Output the (X, Y) coordinate of the center of the cell containing the given text.  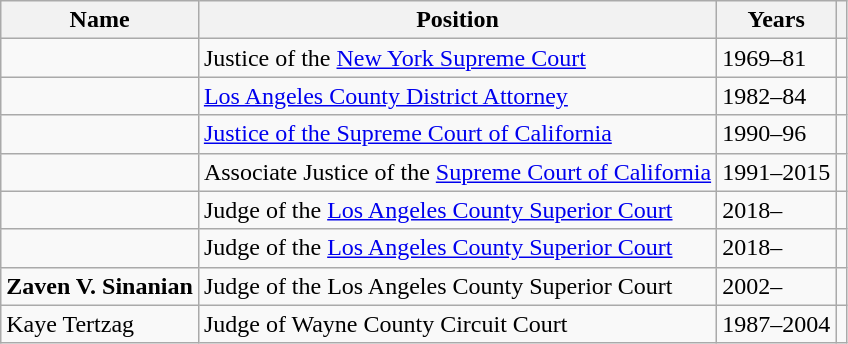
1969–81 (776, 58)
Kaye Tertzag (100, 324)
Los Angeles County District Attorney (457, 96)
Name (100, 20)
Justice of the New York Supreme Court (457, 58)
1982–84 (776, 96)
Judge of Wayne County Circuit Court (457, 324)
1987–2004 (776, 324)
Years (776, 20)
1990–96 (776, 134)
Associate Justice of the Supreme Court of California (457, 172)
1991–2015 (776, 172)
Zaven V. Sinanian (100, 286)
Justice of the Supreme Court of California (457, 134)
Position (457, 20)
2002– (776, 286)
